Return (X, Y) of the center of cell containing provided text 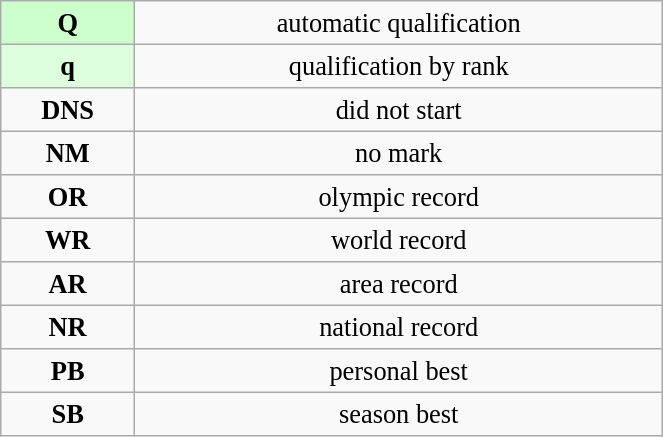
season best (399, 414)
automatic qualification (399, 22)
Q (68, 22)
SB (68, 414)
DNS (68, 109)
personal best (399, 371)
OR (68, 197)
world record (399, 240)
AR (68, 284)
NM (68, 153)
did not start (399, 109)
olympic record (399, 197)
national record (399, 327)
WR (68, 240)
q (68, 66)
no mark (399, 153)
qualification by rank (399, 66)
NR (68, 327)
area record (399, 284)
PB (68, 371)
